Find where the given text appears and provide that cell's center as (X, Y) coordinate. 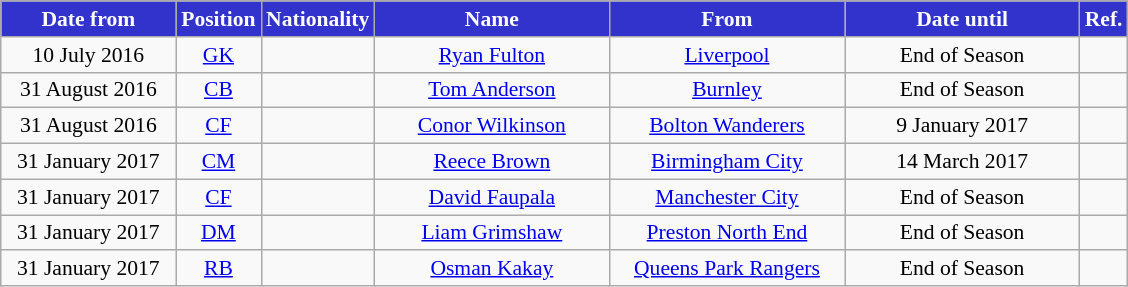
Manchester City (726, 197)
RB (218, 269)
GK (218, 55)
Nationality (318, 19)
Bolton Wanderers (726, 126)
9 January 2017 (962, 126)
Reece Brown (492, 162)
Liverpool (726, 55)
Birmingham City (726, 162)
CM (218, 162)
10 July 2016 (88, 55)
Tom Anderson (492, 90)
DM (218, 233)
Osman Kakay (492, 269)
Burnley (726, 90)
Date from (88, 19)
Ryan Fulton (492, 55)
CB (218, 90)
Ref. (1104, 19)
Name (492, 19)
Position (218, 19)
David Faupala (492, 197)
Liam Grimshaw (492, 233)
Queens Park Rangers (726, 269)
Preston North End (726, 233)
Conor Wilkinson (492, 126)
From (726, 19)
Date until (962, 19)
14 March 2017 (962, 162)
